Extract the [X, Y] coordinate from the center of the cell holding the provided text.  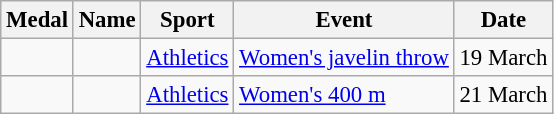
Date [504, 20]
Women's 400 m [344, 95]
19 March [504, 58]
Sport [188, 20]
Medal [38, 20]
21 March [504, 95]
Name [107, 20]
Event [344, 20]
Women's javelin throw [344, 58]
